Capture the cell that displays the provided text and extract its [x, y] central coordinate. 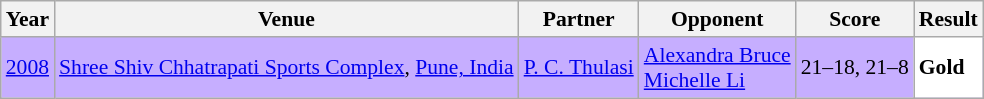
Venue [286, 19]
21–18, 21–8 [855, 68]
Gold [948, 68]
Opponent [718, 19]
Result [948, 19]
Score [855, 19]
Year [28, 19]
2008 [28, 68]
Shree Shiv Chhatrapati Sports Complex, Pune, India [286, 68]
P. C. Thulasi [579, 68]
Partner [579, 19]
Alexandra Bruce Michelle Li [718, 68]
